Extract the [x, y] coordinate from the center of the cell holding the provided text.  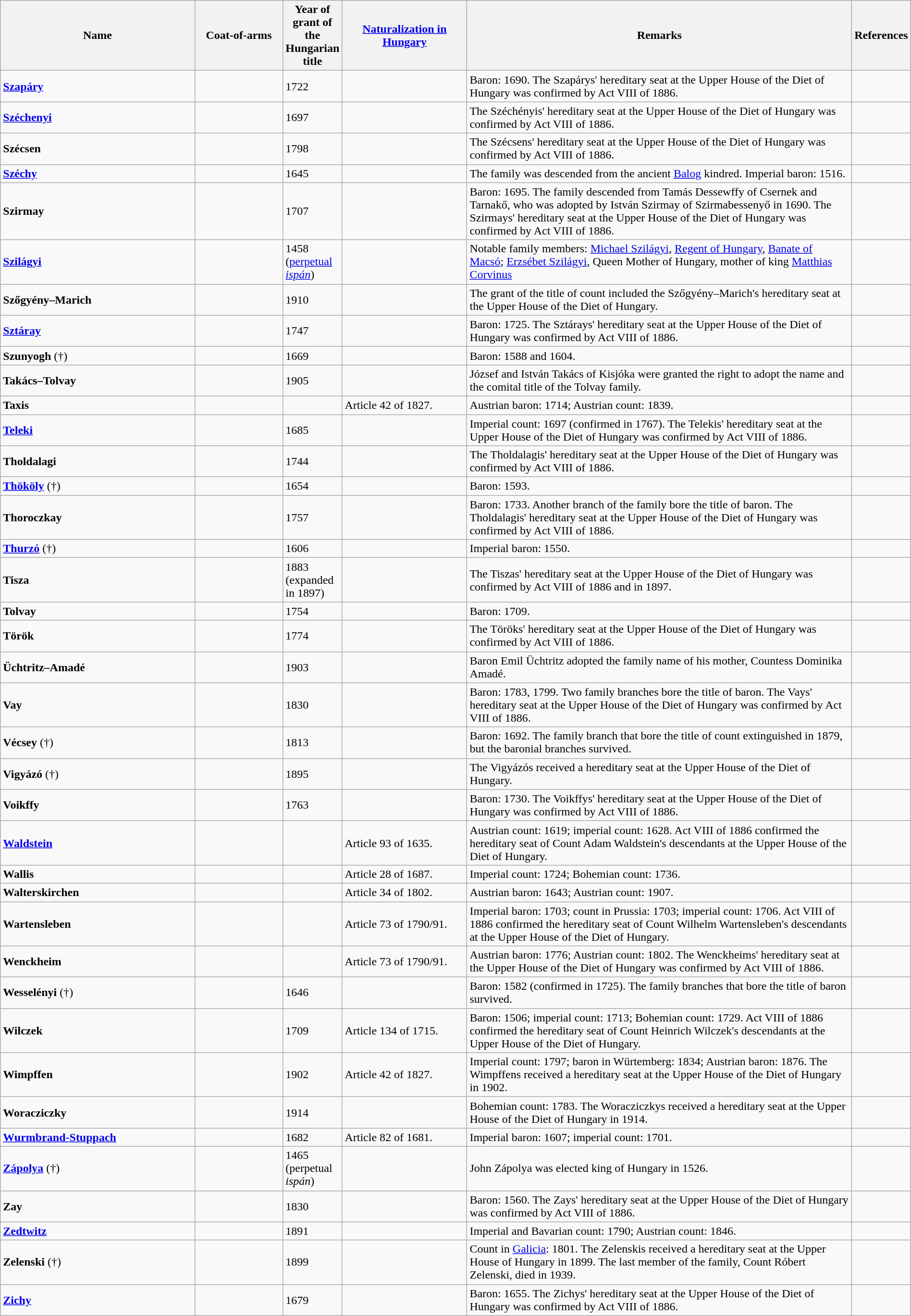
Baron: 1655. The Zichys' hereditary seat at the Upper House of the Diet of Hungary was confirmed by Act VIII of 1886. [659, 1300]
1458 (perpetual ispán) [312, 262]
Austrian baron: 1714; Austrian count: 1839. [659, 405]
Year of grant of the Hungarian title [312, 36]
Szécsen [98, 149]
1697 [312, 117]
Thököly (†) [98, 486]
1813 [312, 743]
1910 [312, 300]
Wilczek [98, 1031]
Üchtritz–Amadé [98, 667]
Zelenski (†) [98, 1262]
Article 34 of 1802. [405, 892]
1654 [312, 486]
Zay [98, 1206]
1774 [312, 636]
1763 [312, 805]
Szilágyi [98, 262]
The Vigyázós received a hereditary seat at the Upper House of the Diet of Hungary. [659, 774]
1902 [312, 1075]
Imperial baron: 1550. [659, 549]
Baron: 1709. [659, 611]
1682 [312, 1137]
1709 [312, 1031]
1645 [312, 173]
Vécsey (†) [98, 743]
1685 [312, 430]
1707 [312, 211]
1905 [312, 381]
Article 134 of 1715. [405, 1031]
József and István Takács of Kisjóka were granted the right to adopt the name and the comital title of the Tolvay family. [659, 381]
Thurzó (†) [98, 549]
The Széchényis' hereditary seat at the Upper House of the Diet of Hungary was confirmed by Act VIII of 1886. [659, 117]
Zápolya (†) [98, 1168]
Wartensleben [98, 923]
1669 [312, 356]
Szapáry [98, 86]
Thoroczkay [98, 517]
John Zápolya was elected king of Hungary in 1526. [659, 1168]
Imperial and Bavarian count: 1790; Austrian count: 1846. [659, 1231]
1914 [312, 1113]
Széchenyi [98, 117]
1606 [312, 549]
Imperial count: 1697 (confirmed in 1767). The Telekis' hereditary seat at the Upper House of the Diet of Hungary was confirmed by Act VIII of 1886. [659, 430]
Tisza [98, 580]
Taxis [98, 405]
Name [98, 36]
Zedtwitz [98, 1231]
Remarks [659, 36]
Woracziczky [98, 1113]
Sztáray [98, 331]
1747 [312, 331]
Baron: 1692. The family branch that bore the title of count extinguished in 1879, but the baronial branches survived. [659, 743]
The Tholdalagis' hereditary seat at the Upper House of the Diet of Hungary was confirmed by Act VIII of 1886. [659, 461]
Tholdalagi [98, 461]
1798 [312, 149]
Baron: 1582 (confirmed in 1725). The family branches that bore the title of baron survived. [659, 993]
Wesselényi (†) [98, 993]
The Szécsens' hereditary seat at the Upper House of the Diet of Hungary was confirmed by Act VIII of 1886. [659, 149]
The Tiszas' hereditary seat at the Upper House of the Diet of Hungary was confirmed by Act VIII of 1886 and in 1897. [659, 580]
Article 82 of 1681. [405, 1137]
Bohemian count: 1783. The Woracziczkys received a hereditary seat at the Upper House of the Diet of Hungary in 1914. [659, 1113]
1679 [312, 1300]
Article 93 of 1635. [405, 843]
Baron: 1725. The Sztárays' hereditary seat at the Upper House of the Diet of Hungary was confirmed by Act VIII of 1886. [659, 331]
Coat-of-arms [238, 36]
Széchy [98, 173]
The Töröks' hereditary seat at the Upper House of the Diet of Hungary was confirmed by Act VIII of 1886. [659, 636]
1891 [312, 1231]
1646 [312, 993]
Baron Emil Üchtritz adopted the family name of his mother, Countess Dominika Amadé. [659, 667]
Austrian baron: 1643; Austrian count: 1907. [659, 892]
Walterskirchen [98, 892]
Szőgyény–Marich [98, 300]
Wallis [98, 874]
Zichy [98, 1300]
1903 [312, 667]
1895 [312, 774]
1744 [312, 461]
1754 [312, 611]
Baron: 1730. The Voikffys' hereditary seat at the Upper House of the Diet of Hungary was confirmed by Act VIII of 1886. [659, 805]
Voikffy [98, 805]
Waldstein [98, 843]
Article 28 of 1687. [405, 874]
The grant of the title of count included the Szőgyény–Marich's hereditary seat at the Upper House of the Diet of Hungary. [659, 300]
Imperial count: 1724; Bohemian count: 1736. [659, 874]
1722 [312, 86]
Baron: 1560. The Zays' hereditary seat at the Upper House of the Diet of Hungary was confirmed by Act VIII of 1886. [659, 1206]
Imperial baron: 1607; imperial count: 1701. [659, 1137]
Török [98, 636]
Naturalization in Hungary [405, 36]
Vay [98, 705]
The family was descended from the ancient Balog kindred. Imperial baron: 1516. [659, 173]
Wurmbrand-Stuppach [98, 1137]
Baron: 1588 and 1604. [659, 356]
1899 [312, 1262]
Tolvay [98, 611]
Wimpffen [98, 1075]
1757 [312, 517]
Takács–Tolvay [98, 381]
Szirmay [98, 211]
1465 (perpetual ispán) [312, 1168]
Teleki [98, 430]
Szunyogh (†) [98, 356]
References [881, 36]
Baron: 1593. [659, 486]
1883 (expanded in 1897) [312, 580]
Vigyázó (†) [98, 774]
Wenckheim [98, 962]
Baron: 1690. The Szapárys' hereditary seat at the Upper House of the Diet of Hungary was confirmed by Act VIII of 1886. [659, 86]
